For the text-containing cell, return its midpoint in [x, y] coordinate format. 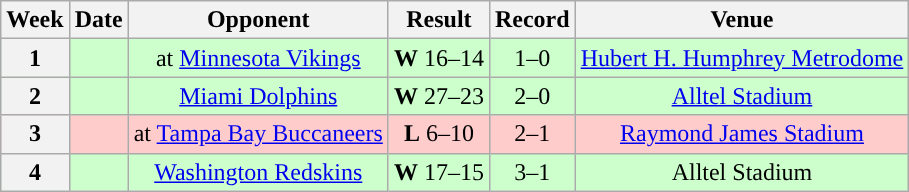
4 [35, 172]
3–1 [532, 172]
W 27–23 [438, 96]
Date [98, 20]
Result [438, 20]
at Tampa Bay Buccaneers [258, 134]
1–0 [532, 58]
3 [35, 134]
2–1 [532, 134]
Week [35, 20]
W 17–15 [438, 172]
Venue [742, 20]
Opponent [258, 20]
W 16–14 [438, 58]
Washington Redskins [258, 172]
1 [35, 58]
Hubert H. Humphrey Metrodome [742, 58]
Record [532, 20]
2 [35, 96]
2–0 [532, 96]
Raymond James Stadium [742, 134]
L 6–10 [438, 134]
at Minnesota Vikings [258, 58]
Miami Dolphins [258, 96]
